Pinpoint the cell where the given text exists, returning its (x, y) midpoint coordinate. 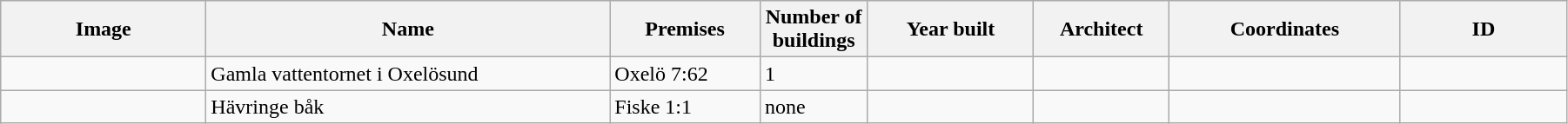
none (814, 107)
Year built (950, 29)
Number ofbuildings (814, 29)
Oxelö 7:62 (686, 74)
Premises (686, 29)
Hävringe båk (408, 107)
ID (1483, 29)
1 (814, 74)
Gamla vattentornet i Oxelösund (408, 74)
Architect (1102, 29)
Name (408, 29)
Image (104, 29)
Fiske 1:1 (686, 107)
Coordinates (1284, 29)
